Scan for the cell matching the given text and deliver its (X, Y) coordinate at center. 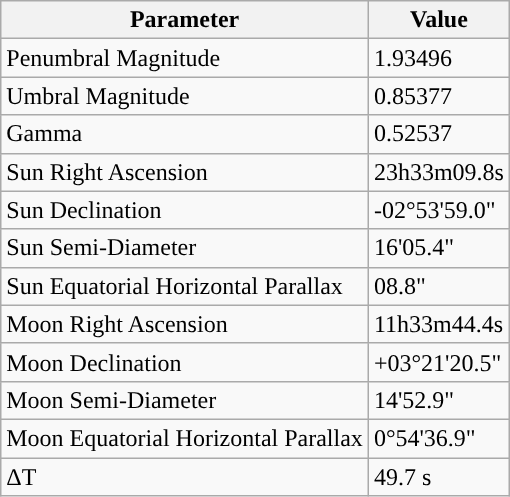
Sun Semi-Diameter (185, 248)
ΔT (185, 477)
08.8" (438, 286)
-02°53'59.0" (438, 210)
Sun Declination (185, 210)
11h33m44.4s (438, 324)
16'05.4" (438, 248)
1.93496 (438, 58)
14'52.9" (438, 400)
Moon Declination (185, 362)
Parameter (185, 20)
Moon Equatorial Horizontal Parallax (185, 438)
Sun Right Ascension (185, 172)
Moon Semi-Diameter (185, 400)
+03°21'20.5" (438, 362)
Penumbral Magnitude (185, 58)
23h33m09.8s (438, 172)
49.7 s (438, 477)
Gamma (185, 134)
Umbral Magnitude (185, 96)
0°54'36.9" (438, 438)
Moon Right Ascension (185, 324)
Value (438, 20)
Sun Equatorial Horizontal Parallax (185, 286)
0.52537 (438, 134)
0.85377 (438, 96)
